Return the [x, y] coordinate for the center point of the cell that contains the specified text.  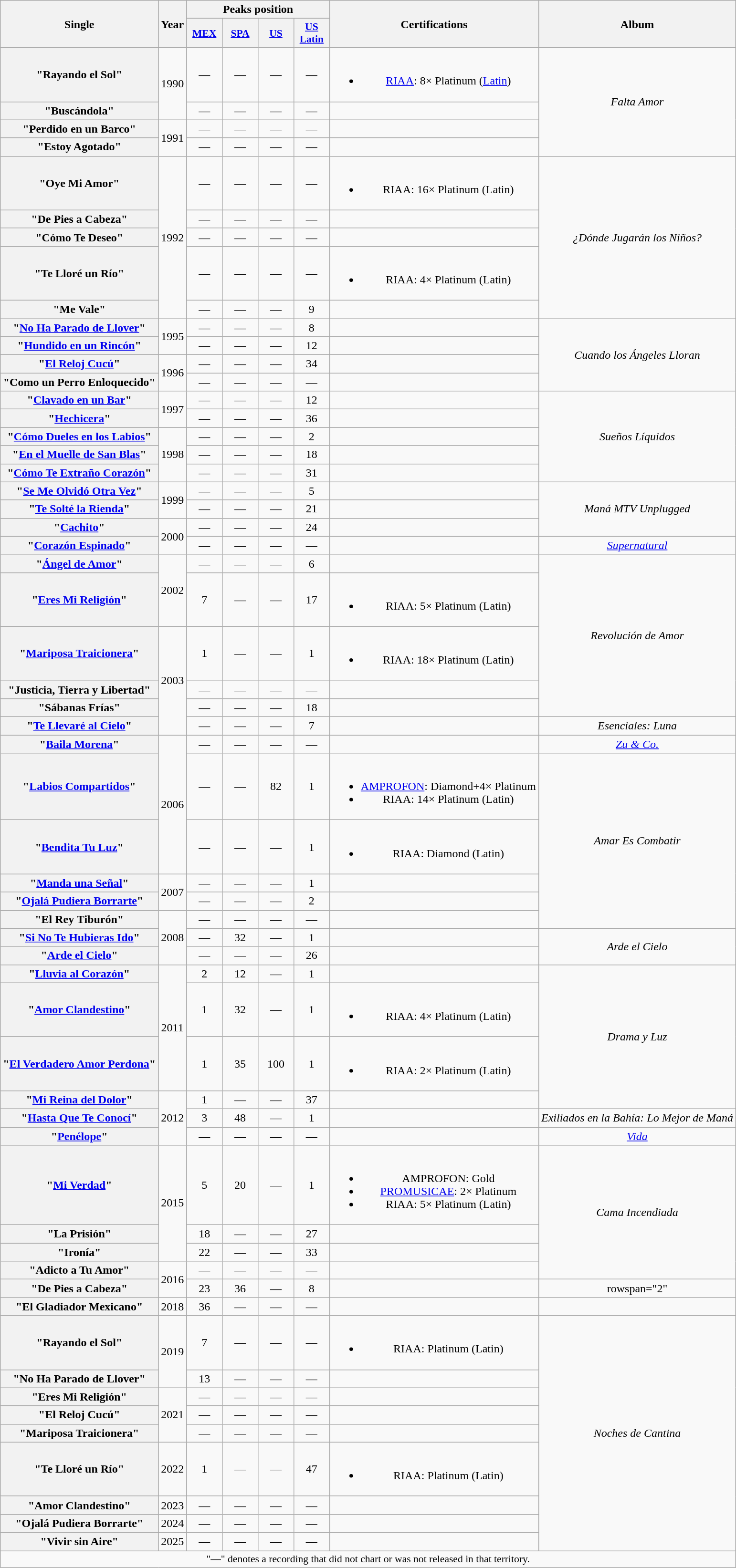
2022 [173, 1469]
47 [311, 1469]
"Buscándola" [79, 111]
"Labios Compartidos" [79, 787]
Vida [637, 1136]
"Penélope" [79, 1136]
Exiliados en la Bahía: Lo Mejor de Maná [637, 1118]
1992 [173, 237]
13 [204, 1379]
"La Prisión" [79, 1234]
Sueños Líquidos [637, 436]
"Hundido en un Rincón" [79, 346]
MEX [204, 33]
"Te Solté la Rienda" [79, 509]
RIAA: 8× Platinum (Latin) [434, 74]
"Vivir sin Aire" [79, 1541]
RIAA: 16× Platinum (Latin) [434, 183]
2000 [173, 536]
1997 [173, 409]
Peaks position [258, 10]
27 [311, 1234]
35 [241, 1064]
"Cómo Te Extraño Corazón" [79, 473]
"Se Me Olvidó Otra Vez" [79, 491]
"Hechicera" [79, 418]
"Corazón Espinado" [79, 545]
2016 [173, 1279]
Maná MTV Unplugged [637, 509]
Supernatural [637, 545]
48 [241, 1118]
"Ángel de Amor" [79, 563]
2019 [173, 1352]
"Como un Perro Enloquecido" [79, 382]
"Arde el Cielo" [79, 955]
2015 [173, 1203]
AMPROFON: GoldPROMUSICAE: 2× PlatinumRIAA: 5× Platinum (Latin) [434, 1185]
Drama y Luz [637, 1037]
"Me Vale" [79, 309]
2024 [173, 1523]
Esenciales: Luna [637, 726]
17 [311, 599]
US [276, 33]
3 [204, 1118]
rowspan="2" [637, 1288]
2002 [173, 591]
RIAA: Diamond (Latin) [434, 847]
Revolución de Amor [637, 635]
Single [79, 24]
"El Verdadero Amor Perdona" [79, 1064]
6 [311, 563]
1991 [173, 138]
"Perdido en un Barco" [79, 129]
31 [311, 473]
US Latin [311, 33]
"Estoy Agotado" [79, 147]
RIAA: 5× Platinum (Latin) [434, 599]
2012 [173, 1118]
2018 [173, 1307]
Album [637, 24]
Zu & Co. [637, 744]
"Oye Mi Amor" [79, 183]
RIAA: 2× Platinum (Latin) [434, 1064]
"Lluvia al Corazón" [79, 974]
34 [311, 364]
Year [173, 24]
20 [241, 1185]
22 [204, 1252]
"Cachito" [79, 527]
82 [276, 787]
SPA [241, 33]
"Bendita Tu Luz" [79, 847]
1999 [173, 500]
"El Rey Tiburón" [79, 919]
"Baila Morena" [79, 744]
"Mi Verdad" [79, 1185]
33 [311, 1252]
"Hasta Que Te Conocí" [79, 1118]
2007 [173, 892]
2008 [173, 937]
¿Dónde Jugarán los Niños? [637, 237]
37 [311, 1100]
RIAA: 18× Platinum (Latin) [434, 654]
2011 [173, 1028]
"Sábanas Frías" [79, 708]
9 [311, 309]
1990 [173, 84]
"Manda una Señal" [79, 883]
Cuando los Ángeles Lloran [637, 355]
"Mi Reina del Dolor" [79, 1100]
1998 [173, 455]
1995 [173, 337]
26 [311, 955]
1996 [173, 373]
24 [311, 527]
2023 [173, 1505]
Amar Es Combatir [637, 841]
Falta Amor [637, 102]
"Te Llevaré al Cielo" [79, 726]
Certifications [434, 24]
"Ironía" [79, 1252]
"En el Muelle de San Blas" [79, 455]
23 [204, 1288]
"Clavado en un Bar" [79, 400]
"Adicto a Tu Amor" [79, 1270]
AMPROFON: Diamond+4× PlatinumRIAA: 14× Platinum (Latin) [434, 787]
21 [311, 509]
"El Gladiador Mexicano" [79, 1307]
"Cómo Dueles en los Labios" [79, 436]
2006 [173, 804]
Cama Incendiada [637, 1213]
Noches de Cantina [637, 1433]
"Justicia, Tierra y Libertad" [79, 689]
2003 [173, 680]
2021 [173, 1415]
2025 [173, 1541]
"Si No Te Hubieras Ido" [79, 937]
Arde el Cielo [637, 946]
"—" denotes a recording that did not chart or was not released in that territory. [368, 1559]
100 [276, 1064]
"Cómo Te Deseo" [79, 237]
